Locate the cell with the specified text and output its (x, y) center coordinate. 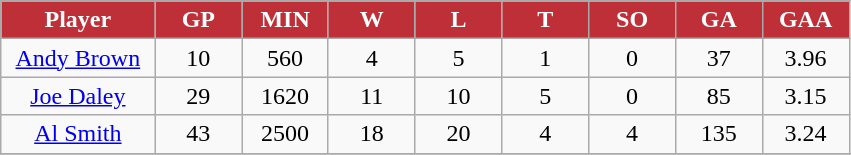
135 (718, 134)
1620 (286, 96)
GAA (806, 20)
GA (718, 20)
20 (458, 134)
3.15 (806, 96)
3.24 (806, 134)
2500 (286, 134)
T (546, 20)
Player (78, 20)
29 (198, 96)
Al Smith (78, 134)
MIN (286, 20)
W (372, 20)
L (458, 20)
37 (718, 58)
560 (286, 58)
3.96 (806, 58)
SO (632, 20)
GP (198, 20)
Joe Daley (78, 96)
Andy Brown (78, 58)
18 (372, 134)
85 (718, 96)
11 (372, 96)
43 (198, 134)
1 (546, 58)
